Extract the [x, y] coordinate from the center of the cell holding the provided text.  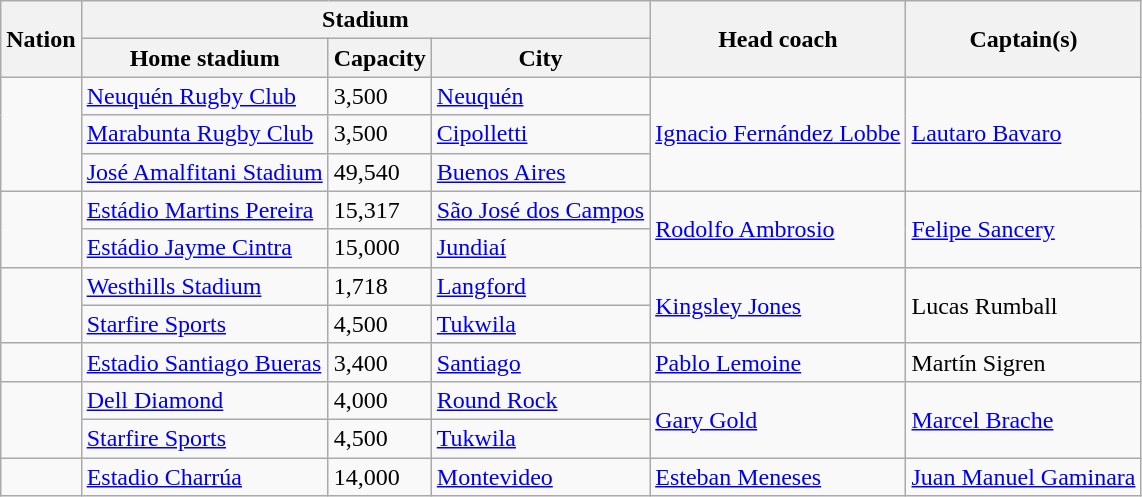
Captain(s) [1024, 39]
Ignacio Fernández Lobbe [778, 134]
49,540 [380, 172]
José Amalfitani Stadium [204, 172]
Langford [540, 286]
Head coach [778, 39]
Estadio Charrúa [204, 477]
Estadio Santiago Bueras [204, 362]
Lucas Rumball [1024, 305]
Rodolfo Ambrosio [778, 229]
Dell Diamond [204, 400]
14,000 [380, 477]
Cipolletti [540, 134]
Estádio Jayme Cintra [204, 248]
Santiago [540, 362]
Westhills Stadium [204, 286]
Montevideo [540, 477]
Nation [41, 39]
City [540, 58]
Capacity [380, 58]
1,718 [380, 286]
Home stadium [204, 58]
15,317 [380, 210]
Martín Sigren [1024, 362]
4,000 [380, 400]
Esteban Meneses [778, 477]
Marcel Brache [1024, 419]
Round Rock [540, 400]
15,000 [380, 248]
Buenos Aires [540, 172]
Neuquén Rugby Club [204, 96]
São José dos Campos [540, 210]
Gary Gold [778, 419]
Estádio Martins Pereira [204, 210]
Felipe Sancery [1024, 229]
Neuquén [540, 96]
Juan Manuel Gaminara [1024, 477]
3,400 [380, 362]
Jundiaí [540, 248]
Stadium [366, 20]
Lautaro Bavaro [1024, 134]
Kingsley Jones [778, 305]
Marabunta Rugby Club [204, 134]
Pablo Lemoine [778, 362]
